From the cell containing the given text, extract its center point as (X, Y) coordinate. 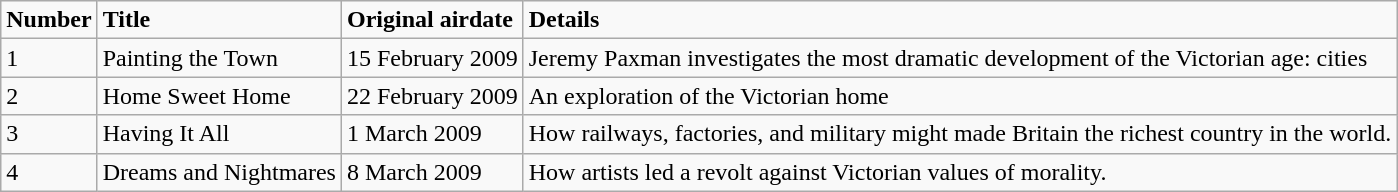
Details (960, 20)
Home Sweet Home (219, 96)
8 March 2009 (432, 172)
22 February 2009 (432, 96)
How railways, factories, and military might made Britain the richest country in the world. (960, 134)
15 February 2009 (432, 58)
Dreams and Nightmares (219, 172)
An exploration of the Victorian home (960, 96)
Original airdate (432, 20)
Number (49, 20)
Painting the Town (219, 58)
1 (49, 58)
Title (219, 20)
4 (49, 172)
How artists led a revolt against Victorian values of morality. (960, 172)
Having It All (219, 134)
2 (49, 96)
Jeremy Paxman investigates the most dramatic development of the Victorian age: cities (960, 58)
1 March 2009 (432, 134)
3 (49, 134)
